For the text-containing cell, return its midpoint in (X, Y) coordinate format. 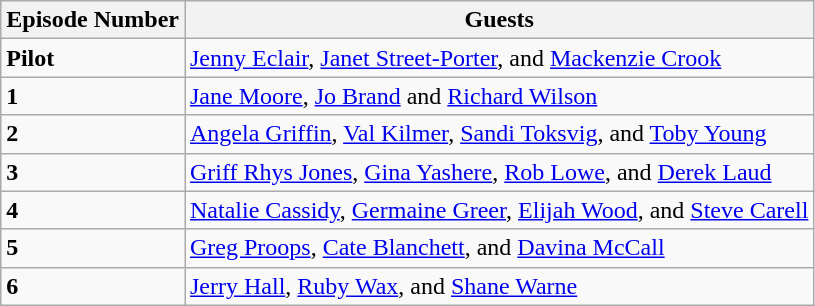
Griff Rhys Jones, Gina Yashere, Rob Lowe, and Derek Laud (498, 172)
3 (93, 172)
1 (93, 96)
5 (93, 248)
Jerry Hall, Ruby Wax, and Shane Warne (498, 286)
Greg Proops, Cate Blanchett, and Davina McCall (498, 248)
Natalie Cassidy, Germaine Greer, Elijah Wood, and Steve Carell (498, 210)
Angela Griffin, Val Kilmer, Sandi Toksvig, and Toby Young (498, 134)
Jane Moore, Jo Brand and Richard Wilson (498, 96)
Episode Number (93, 20)
Guests (498, 20)
4 (93, 210)
6 (93, 286)
Jenny Eclair, Janet Street-Porter, and Mackenzie Crook (498, 58)
Pilot (93, 58)
2 (93, 134)
